Pinpoint the cell where the given text exists, returning its [x, y] midpoint coordinate. 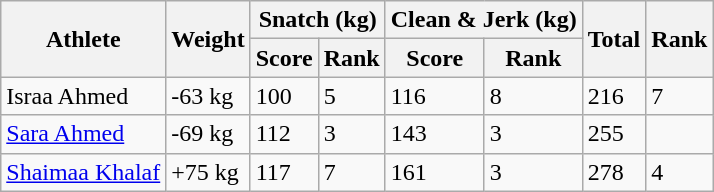
8 [533, 96]
Weight [208, 39]
Snatch (kg) [318, 20]
112 [284, 134]
Total [614, 39]
117 [284, 172]
116 [434, 96]
278 [614, 172]
Sara Ahmed [84, 134]
Israa Ahmed [84, 96]
161 [434, 172]
Athlete [84, 39]
216 [614, 96]
4 [680, 172]
100 [284, 96]
+75 kg [208, 172]
255 [614, 134]
-69 kg [208, 134]
5 [352, 96]
Clean & Jerk (kg) [484, 20]
143 [434, 134]
-63 kg [208, 96]
Shaimaa Khalaf [84, 172]
